Capture the cell that displays the provided text and extract its [x, y] central coordinate. 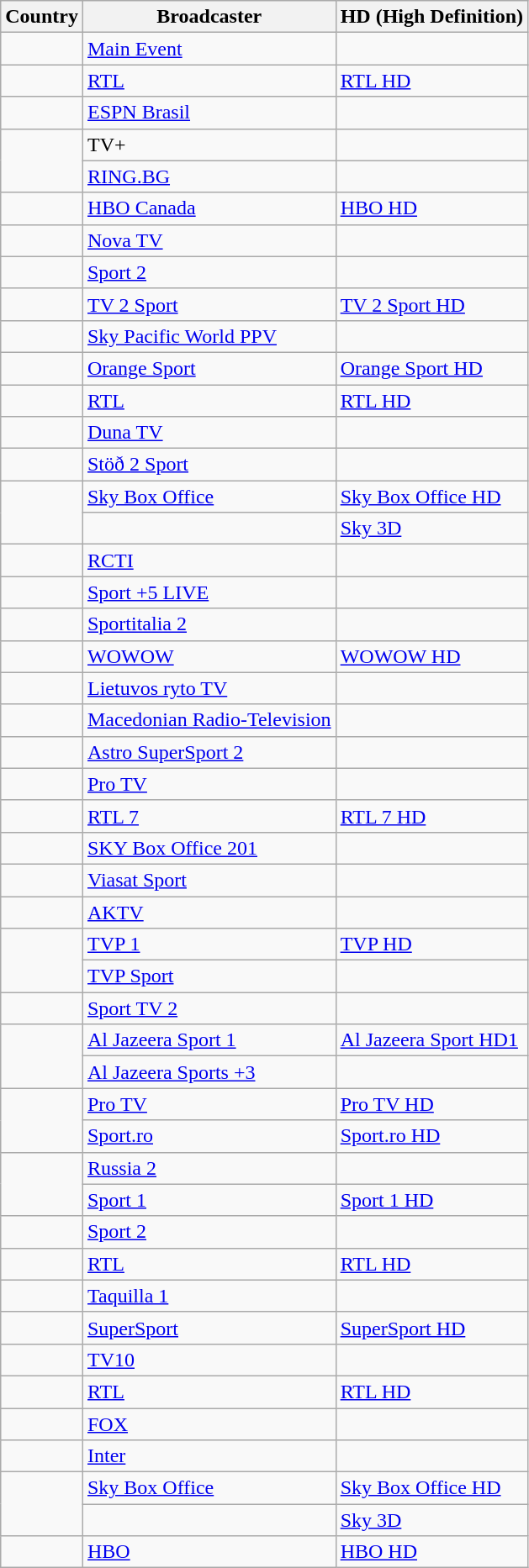
TV10 [209, 1360]
Duna TV [209, 433]
WOWOW HD [431, 656]
Stöð 2 Sport [209, 465]
HD (High Definition) [431, 17]
Al Jazeera Sports +3 [209, 1072]
Sport +5 LIVE [209, 592]
Sportitalia 2 [209, 624]
TVP HD [431, 944]
TV+ [209, 145]
TVP Sport [209, 976]
SuperSport [209, 1328]
SuperSport HD [431, 1328]
TV 2 Sport HD [431, 304]
RING.BG [209, 176]
RCTI [209, 560]
Viasat Sport [209, 880]
Orange Sport [209, 368]
Sport 1 HD [431, 1200]
Broadcaster [209, 17]
Orange Sport HD [431, 368]
Taquilla 1 [209, 1296]
Al Jazeera Sport 1 [209, 1040]
RTL 7 [209, 816]
Macedonian Radio-Television [209, 720]
Lietuvos ryto TV [209, 688]
Astro SuperSport 2 [209, 752]
AKTV [209, 912]
SKY Box Office 201 [209, 848]
HBO [209, 1552]
Main Event [209, 49]
Al Jazeera Sport HD1 [431, 1040]
FOX [209, 1424]
Nova TV [209, 240]
RTL 7 HD [431, 816]
HBO Canada [209, 208]
ESPN Brasil [209, 113]
Sport.ro [209, 1136]
Sport TV 2 [209, 1008]
Sport.ro HD [431, 1136]
Sport 1 [209, 1200]
Pro TV HD [431, 1104]
TV 2 Sport [209, 304]
Sky Pacific World PPV [209, 336]
Inter [209, 1456]
WOWOW [209, 656]
Country [42, 17]
TVP 1 [209, 944]
Russia 2 [209, 1168]
